Scan for the cell matching the given text and deliver its [X, Y] coordinate at center. 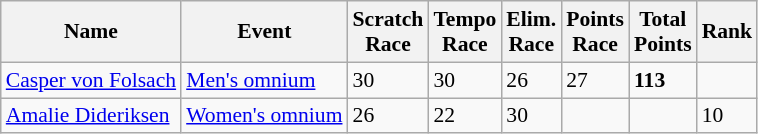
22 [464, 116]
ScratchRace [388, 32]
Rank [728, 32]
Name [91, 32]
Event [264, 32]
113 [663, 80]
Casper von Folsach [91, 80]
27 [595, 80]
TempoRace [464, 32]
Elim.Race [531, 32]
Amalie Dideriksen [91, 116]
10 [728, 116]
Women's omnium [264, 116]
PointsRace [595, 32]
TotalPoints [663, 32]
Men's omnium [264, 80]
